Determine the (x, y) coordinate at the center of the cell enclosing the given text.  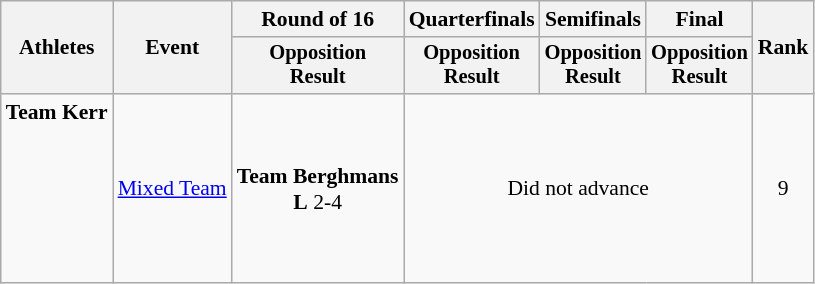
Event (172, 48)
Semifinals (594, 19)
Rank (784, 48)
Athletes (57, 48)
Did not advance (578, 188)
Team Berghmans L 2-4 (318, 188)
Team Kerr (57, 188)
Quarterfinals (472, 19)
9 (784, 188)
Round of 16 (318, 19)
Mixed Team (172, 188)
Final (700, 19)
